Return (x, y) of the center of cell containing provided text 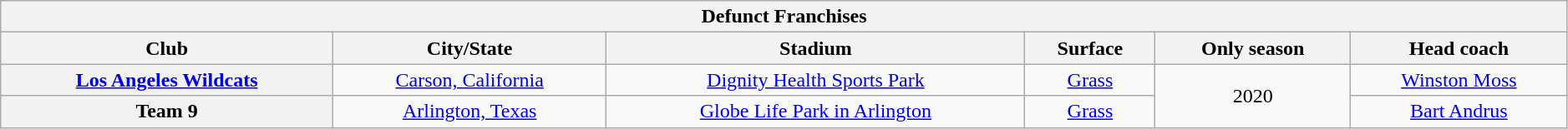
City/State (469, 48)
Dignity Health Sports Park (815, 80)
Los Angeles Wildcats (167, 80)
Carson, California (469, 80)
Only season (1253, 48)
Winston Moss (1459, 80)
Stadium (815, 48)
Globe Life Park in Arlington (815, 112)
2020 (1253, 96)
Surface (1090, 48)
Defunct Franchises (784, 17)
Team 9 (167, 112)
Arlington, Texas (469, 112)
Bart Andrus (1459, 112)
Club (167, 48)
Head coach (1459, 48)
